Extract the (x, y) coordinate from the center of the cell holding the provided text.  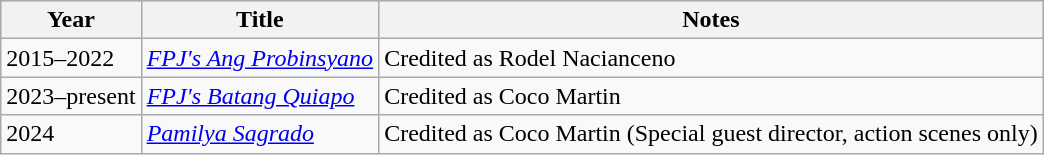
FPJ's Batang Quiapo (260, 96)
2015–2022 (71, 58)
2023–present (71, 96)
Title (260, 20)
Credited as Coco Martin (Special guest director, action scenes only) (712, 134)
Pamilya Sagrado (260, 134)
Year (71, 20)
Notes (712, 20)
FPJ's Ang Probinsyano (260, 58)
Credited as Coco Martin (712, 96)
2024 (71, 134)
Credited as Rodel Nacianceno (712, 58)
